From the cell containing the given text, extract its center point as (X, Y) coordinate. 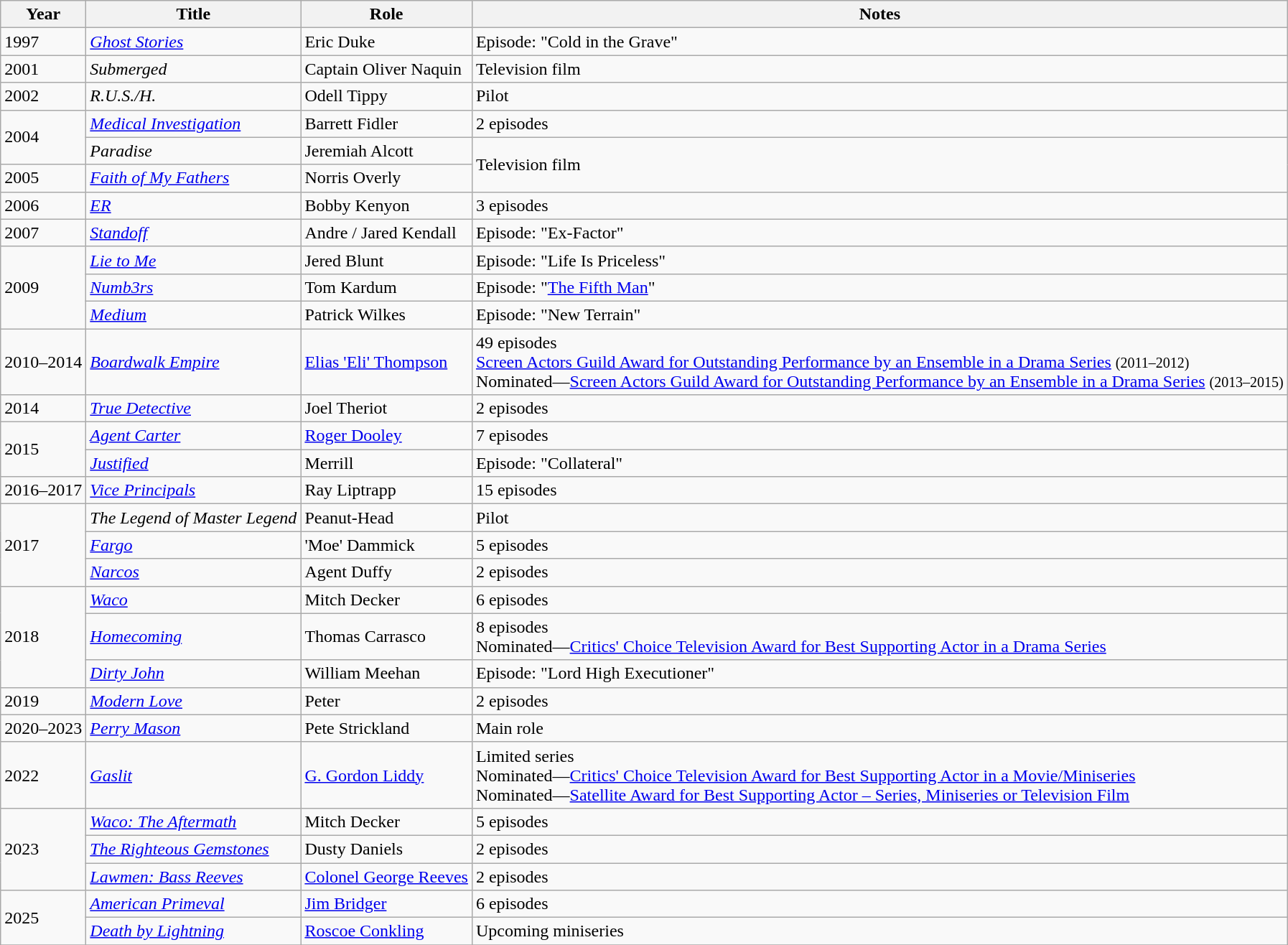
Roger Dooley (386, 436)
2002 (43, 96)
2020–2023 (43, 728)
2005 (43, 178)
'Moe' Dammick (386, 545)
Captain Oliver Naquin (386, 69)
Dusty Daniels (386, 849)
2025 (43, 918)
2007 (43, 233)
2022 (43, 775)
Episode: "The Fifth Man" (879, 287)
Ghost Stories (194, 42)
Andre / Jared Kendall (386, 233)
2009 (43, 287)
Barrett Fidler (386, 124)
2015 (43, 450)
Episode: "Life Is Priceless" (879, 260)
True Detective (194, 409)
The Righteous Gemstones (194, 849)
Norris Overly (386, 178)
2004 (43, 137)
Dirty John (194, 674)
Roscoe Conkling (386, 931)
Patrick Wilkes (386, 315)
Pete Strickland (386, 728)
Ray Liptrapp (386, 490)
Peter (386, 701)
Death by Lightning (194, 931)
Merrill (386, 463)
Waco (194, 600)
Episode: "Ex-Factor" (879, 233)
Agent Duffy (386, 572)
Episode: "Collateral" (879, 463)
Medical Investigation (194, 124)
Notes (879, 14)
Thomas Carrasco (386, 636)
Faith of My Fathers (194, 178)
Eric Duke (386, 42)
Title (194, 14)
Role (386, 14)
2019 (43, 701)
Gaslit (194, 775)
2001 (43, 69)
American Primeval (194, 904)
Tom Kardum (386, 287)
2018 (43, 636)
2023 (43, 849)
Medium (194, 315)
Modern Love (194, 701)
1997 (43, 42)
Jim Bridger (386, 904)
Peanut-Head (386, 518)
Jered Blunt (386, 260)
Justified (194, 463)
Paradise (194, 151)
Perry Mason (194, 728)
Joel Theriot (386, 409)
Waco: The Aftermath (194, 821)
Boardwalk Empire (194, 362)
Submerged (194, 69)
Main role (879, 728)
Episode: "Cold in the Grave" (879, 42)
2014 (43, 409)
ER (194, 205)
2016–2017 (43, 490)
Year (43, 14)
Colonel George Reeves (386, 877)
Homecoming (194, 636)
William Meehan (386, 674)
Fargo (194, 545)
2017 (43, 545)
Jeremiah Alcott (386, 151)
8 episodesNominated—Critics' Choice Television Award for Best Supporting Actor in a Drama Series (879, 636)
Odell Tippy (386, 96)
Episode: "Lord High Executioner" (879, 674)
2010–2014 (43, 362)
Lie to Me (194, 260)
15 episodes (879, 490)
Vice Principals (194, 490)
Bobby Kenyon (386, 205)
G. Gordon Liddy (386, 775)
The Legend of Master Legend (194, 518)
2006 (43, 205)
Standoff (194, 233)
Lawmen: Bass Reeves (194, 877)
Elias 'Eli' Thompson (386, 362)
3 episodes (879, 205)
R.U.S./H. (194, 96)
7 episodes (879, 436)
Upcoming miniseries (879, 931)
Numb3rs (194, 287)
Episode: "New Terrain" (879, 315)
Agent Carter (194, 436)
Narcos (194, 572)
